Return the [x, y] coordinate for the center point of the cell that contains the specified text.  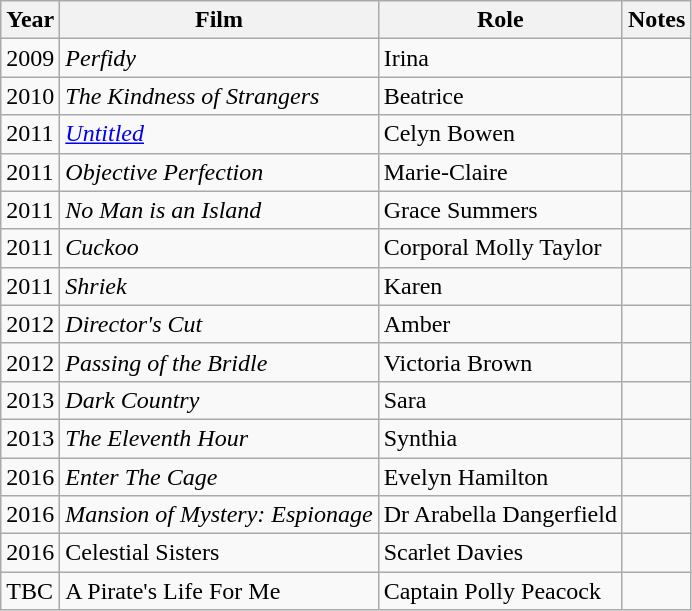
The Eleventh Hour [219, 438]
Evelyn Hamilton [500, 477]
Sara [500, 400]
Dark Country [219, 400]
Grace Summers [500, 210]
A Pirate's Life For Me [219, 591]
Notes [656, 20]
Beatrice [500, 96]
Passing of the Bridle [219, 362]
Irina [500, 58]
Celyn Bowen [500, 134]
Shriek [219, 286]
Enter The Cage [219, 477]
Role [500, 20]
2009 [30, 58]
Captain Polly Peacock [500, 591]
Film [219, 20]
TBC [30, 591]
Director's Cut [219, 324]
No Man is an Island [219, 210]
Objective Perfection [219, 172]
Corporal Molly Taylor [500, 248]
Amber [500, 324]
Dr Arabella Dangerfield [500, 515]
The Kindness of Strangers [219, 96]
Year [30, 20]
Karen [500, 286]
Victoria Brown [500, 362]
Celestial Sisters [219, 553]
Untitled [219, 134]
2010 [30, 96]
Scarlet Davies [500, 553]
Perfidy [219, 58]
Cuckoo [219, 248]
Marie-Claire [500, 172]
Synthia [500, 438]
Mansion of Mystery: Espionage [219, 515]
